Determine the [X, Y] coordinate at the center of the cell enclosing the given text.  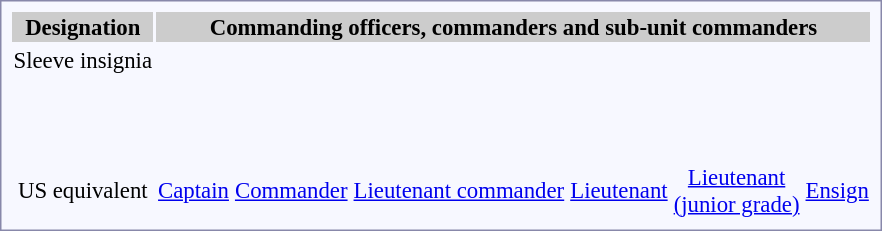
Sleeve insignia [83, 60]
Ensign [837, 190]
Lieutenant(junior grade) [736, 190]
Designation [83, 27]
Commanding officers, commanders and sub-unit commanders [514, 27]
Captain [194, 190]
Commander [291, 190]
Lieutenant [619, 190]
US equivalent [83, 190]
Lieutenant commander [459, 190]
